Return the (x, y) coordinate for the center point of the cell that contains the specified text.  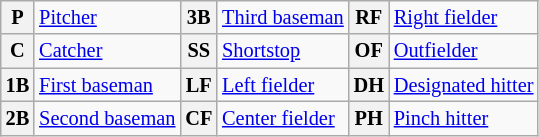
LF (198, 85)
3B (198, 17)
Catcher (107, 51)
DH (369, 85)
Left fielder (282, 85)
Right fielder (464, 17)
Third baseman (282, 17)
Shortstop (282, 51)
Center fielder (282, 118)
Outfielder (464, 51)
1B (18, 85)
Second baseman (107, 118)
PH (369, 118)
SS (198, 51)
Pitcher (107, 17)
2B (18, 118)
RF (369, 17)
Designated hitter (464, 85)
First baseman (107, 85)
OF (369, 51)
CF (198, 118)
P (18, 17)
C (18, 51)
Pinch hitter (464, 118)
